From the cell containing the given text, extract its center point as (x, y) coordinate. 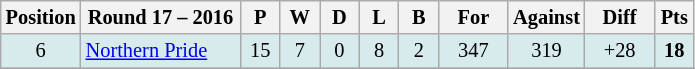
Position (41, 17)
6 (41, 51)
Pts (674, 17)
319 (546, 51)
L (379, 17)
347 (474, 51)
8 (379, 51)
W (300, 17)
For (474, 17)
2 (419, 51)
7 (300, 51)
15 (260, 51)
Round 17 – 2016 (161, 17)
B (419, 17)
18 (674, 51)
Diff (620, 17)
Northern Pride (161, 51)
0 (340, 51)
D (340, 17)
Against (546, 17)
P (260, 17)
+28 (620, 51)
